Detect which cell encompasses the target text, then output its (X, Y) center coordinate. 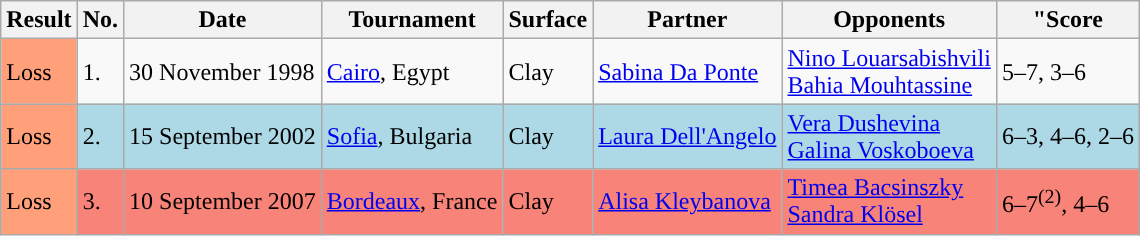
Surface (548, 20)
10 September 2007 (223, 202)
30 November 1998 (223, 72)
No. (100, 20)
Tournament (412, 20)
6–7(2), 4–6 (1068, 202)
"Score (1068, 20)
Result (39, 20)
Nino Louarsabishvili Bahia Mouhtassine (889, 72)
15 September 2002 (223, 136)
1. (100, 72)
Partner (688, 20)
Alisa Kleybanova (688, 202)
Cairo, Egypt (412, 72)
Opponents (889, 20)
5–7, 3–6 (1068, 72)
Sofia, Bulgaria (412, 136)
Sabina Da Ponte (688, 72)
Bordeaux, France (412, 202)
Timea Bacsinszky Sandra Klösel (889, 202)
Laura Dell'Angelo (688, 136)
Vera Dushevina Galina Voskoboeva (889, 136)
Date (223, 20)
3. (100, 202)
2. (100, 136)
6–3, 4–6, 2–6 (1068, 136)
